Identify which cell holds the provided text, then report its [X, Y] central coordinate. 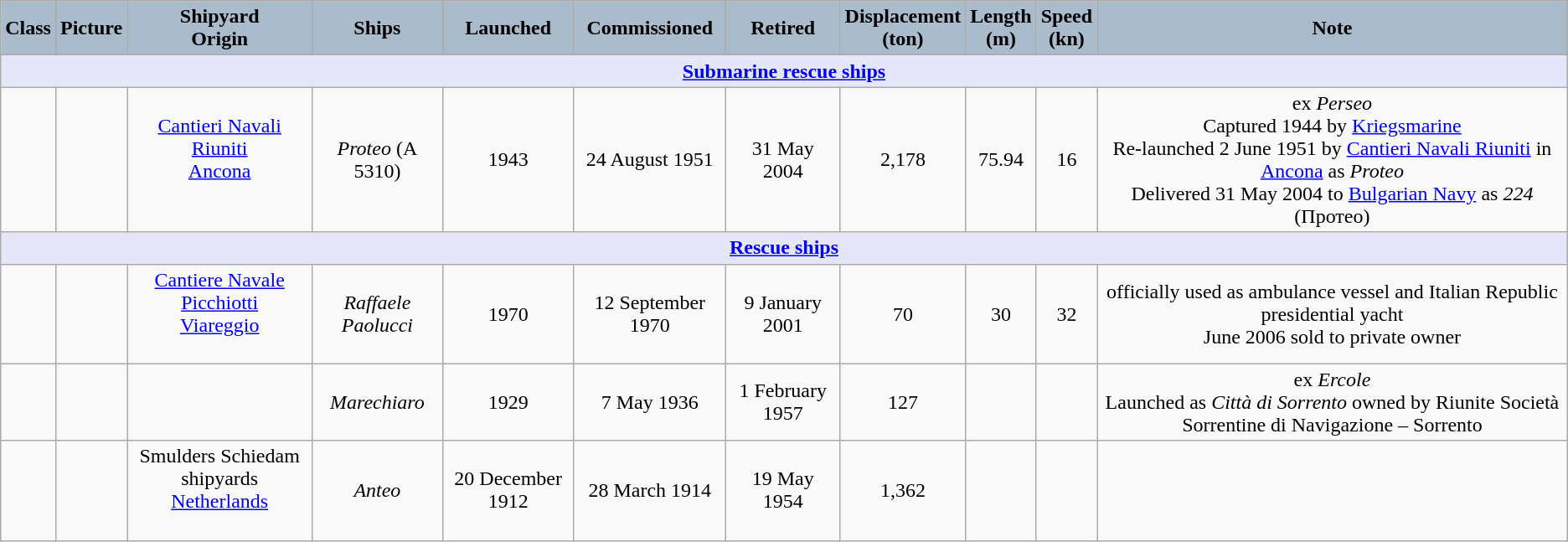
Class [28, 28]
Proteo (A 5310) [378, 159]
12 September 1970 [650, 313]
30 [1001, 313]
1970 [508, 313]
Anteo [378, 491]
9 January 2001 [782, 313]
31 May 2004 [782, 159]
1929 [508, 402]
Rescue ships [784, 248]
Note [1333, 28]
Cantieri Navali RiunitiAncona [219, 159]
28 March 1914 [650, 491]
1943 [508, 159]
Marechiaro [378, 402]
32 [1066, 313]
Displacement(ton) [903, 28]
Speed(kn) [1066, 28]
Submarine rescue ships [784, 71]
Cantiere Navale PicchiottiViareggio [219, 313]
127 [903, 402]
75.94 [1001, 159]
1,362 [903, 491]
Raffaele Paolucci [378, 313]
officially used as ambulance vessel and Italian Republic presidential yachtJune 2006 sold to private owner [1333, 313]
16 [1066, 159]
24 August 1951 [650, 159]
7 May 1936 [650, 402]
19 May 1954 [782, 491]
2,178 [903, 159]
Picture [90, 28]
Smulders Schiedam shipyardsNetherlands [219, 491]
ex ErcoleLaunched as Città di Sorrento owned by Riunite Società Sorrentine di Navigazione – Sorrento [1333, 402]
70 [903, 313]
20 December 1912 [508, 491]
1 February 1957 [782, 402]
ShipyardOrigin [219, 28]
Launched [508, 28]
Retired [782, 28]
Length(m) [1001, 28]
Commissioned [650, 28]
Ships [378, 28]
